Return (x, y) of the center of cell containing provided text 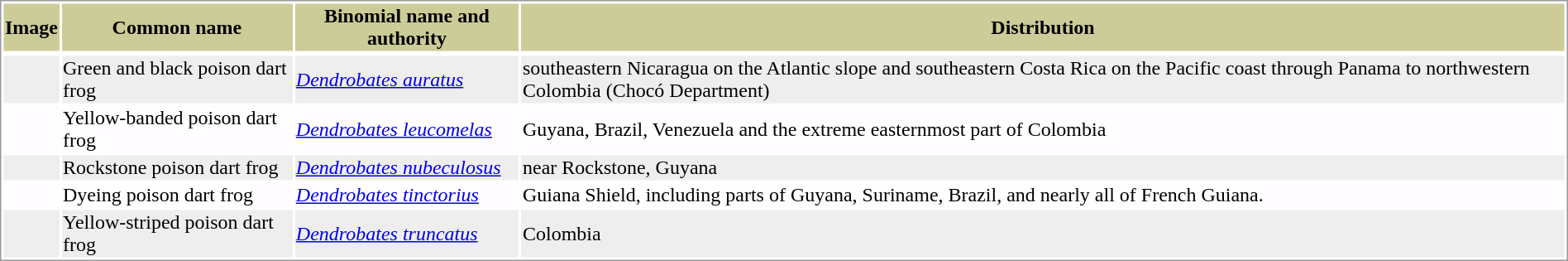
Guiana Shield, including parts of Guyana, Suriname, Brazil, and nearly all of French Guiana. (1042, 195)
Rockstone poison dart frog (177, 168)
Dendrobates leucomelas (407, 129)
Yellow-banded poison dart frog (177, 129)
Dendrobates nubeculosus (407, 168)
Green and black poison dart frog (177, 80)
Colombia (1042, 234)
Distribution (1042, 27)
Yellow-striped poison dart frog (177, 234)
Binomial name and authority (407, 27)
Guyana, Brazil, Venezuela and the extreme easternmost part of Colombia (1042, 129)
Image (31, 27)
Dendrobates auratus (407, 80)
Dyeing poison dart frog (177, 195)
Dendrobates truncatus (407, 234)
Dendrobates tinctorius (407, 195)
Common name (177, 27)
near Rockstone, Guyana (1042, 168)
